Locate the cell with the specified text and output its (X, Y) center coordinate. 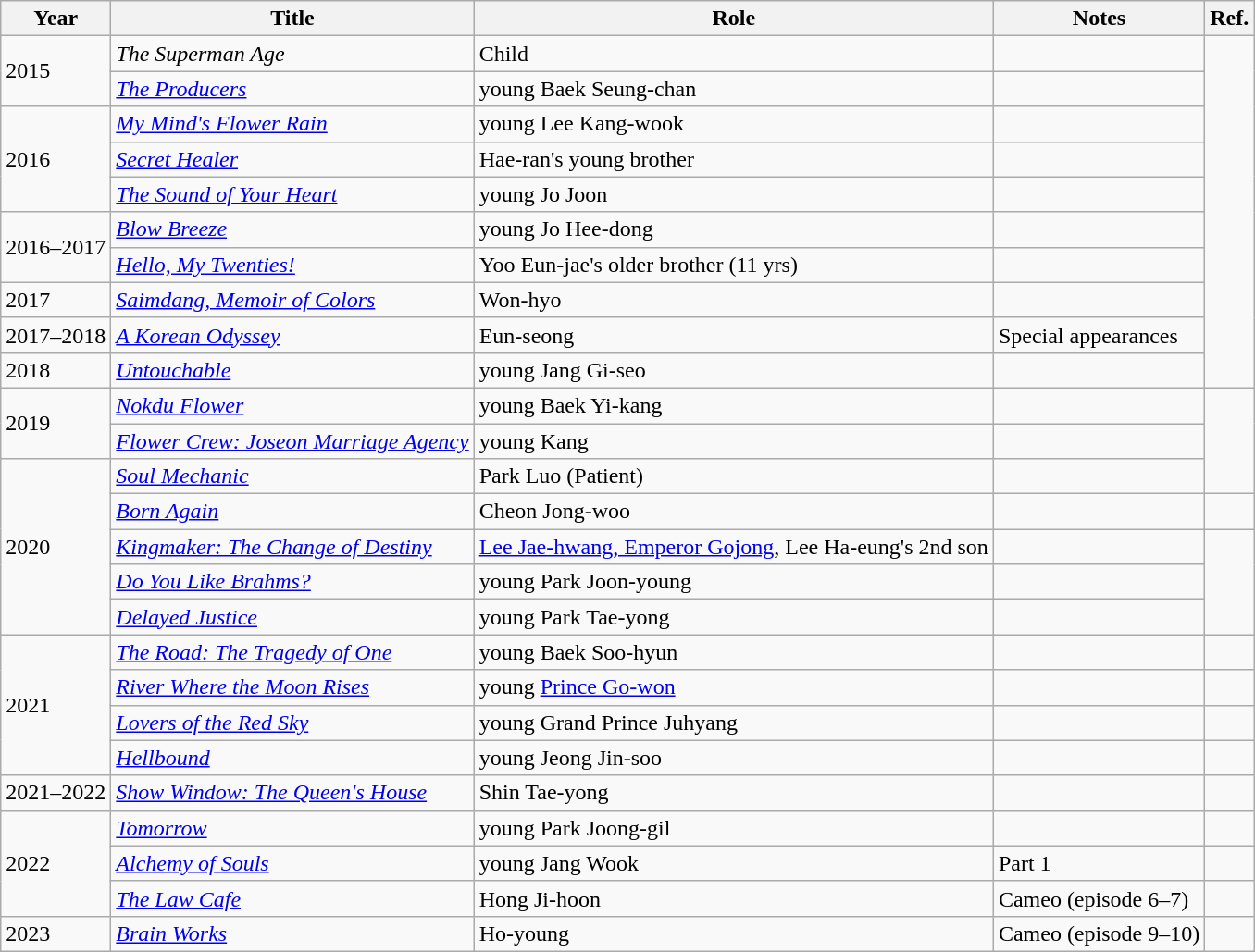
young Park Tae-yong (733, 617)
Ref. (1229, 19)
Alchemy of Souls (292, 863)
2016–2017 (56, 247)
young Baek Yi-kang (733, 405)
Lee Jae-hwang, Emperor Gojong, Lee Ha-eung's 2nd son (733, 547)
2015 (56, 71)
2019 (56, 423)
young Jang Gi-seo (733, 370)
Year (56, 19)
young Baek Soo-hyun (733, 652)
A Korean Odyssey (292, 335)
young Prince Go-won (733, 687)
Yoo Eun-jae's older brother (11 yrs) (733, 265)
Hong Ji-hoon (733, 898)
Hae-ran's young brother (733, 159)
Show Window: The Queen's House (292, 793)
2021 (56, 705)
Soul Mechanic (292, 476)
Do You Like Brahms? (292, 582)
2017 (56, 300)
young Park Joong-gil (733, 828)
Notes (1099, 19)
River Where the Moon Rises (292, 687)
young Kang (733, 441)
Hello, My Twenties! (292, 265)
Cameo (episode 6–7) (1099, 898)
Cheon Jong-woo (733, 512)
young Jo Joon (733, 194)
The Law Cafe (292, 898)
2017–2018 (56, 335)
Tomorrow (292, 828)
Flower Crew: Joseon Marriage Agency (292, 441)
Secret Healer (292, 159)
Eun-seong (733, 335)
young Jang Wook (733, 863)
2021–2022 (56, 793)
My Mind's Flower Rain (292, 124)
Role (733, 19)
young Jeong Jin-soo (733, 758)
The Road: The Tragedy of One (292, 652)
Nokdu Flower (292, 405)
Title (292, 19)
Hellbound (292, 758)
Shin Tae-yong (733, 793)
Blow Breeze (292, 229)
Brain Works (292, 933)
2022 (56, 863)
Saimdang, Memoir of Colors (292, 300)
young Lee Kang-wook (733, 124)
Special appearances (1099, 335)
The Sound of Your Heart (292, 194)
Ho-young (733, 933)
Part 1 (1099, 863)
2023 (56, 933)
Born Again (292, 512)
young Park Joon-young (733, 582)
young Jo Hee-dong (733, 229)
young Baek Seung-chan (733, 89)
The Superman Age (292, 54)
The Producers (292, 89)
Delayed Justice (292, 617)
young Grand Prince Juhyang (733, 723)
2016 (56, 159)
2020 (56, 547)
Lovers of the Red Sky (292, 723)
2018 (56, 370)
Won-hyo (733, 300)
Kingmaker: The Change of Destiny (292, 547)
Cameo (episode 9–10) (1099, 933)
Child (733, 54)
Park Luo (Patient) (733, 476)
Untouchable (292, 370)
